Detect which cell encompasses the target text, then output its (X, Y) center coordinate. 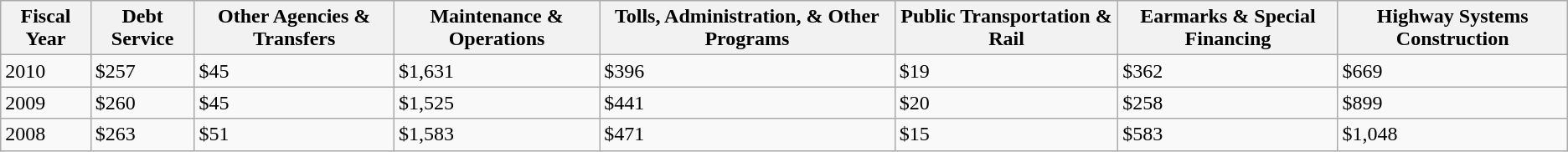
Tolls, Administration, & Other Programs (747, 28)
$441 (747, 103)
$51 (294, 134)
$1,048 (1452, 134)
$258 (1228, 103)
$396 (747, 71)
$583 (1228, 134)
$263 (142, 134)
$899 (1452, 103)
$15 (1007, 134)
2010 (46, 71)
$1,525 (496, 103)
$20 (1007, 103)
2009 (46, 103)
Debt Service (142, 28)
$1,583 (496, 134)
$257 (142, 71)
Other Agencies & Transfers (294, 28)
2008 (46, 134)
$19 (1007, 71)
$362 (1228, 71)
Earmarks & Special Financing (1228, 28)
Public Transportation & Rail (1007, 28)
Fiscal Year (46, 28)
$669 (1452, 71)
Maintenance & Operations (496, 28)
Highway Systems Construction (1452, 28)
$260 (142, 103)
$471 (747, 134)
$1,631 (496, 71)
